Capture the cell that displays the provided text and extract its (X, Y) central coordinate. 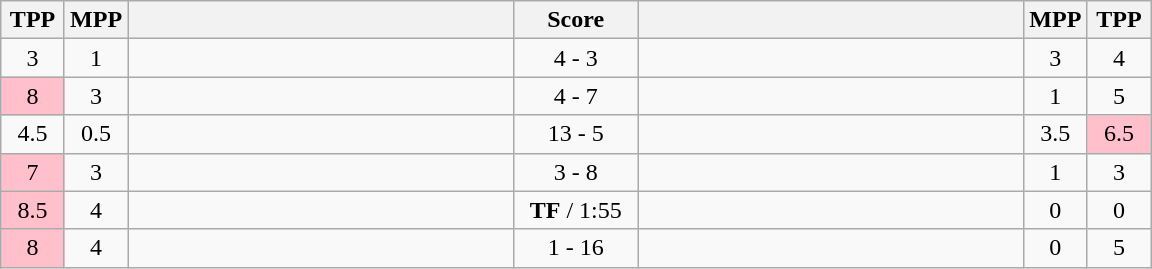
6.5 (1119, 134)
1 - 16 (576, 248)
Score (576, 20)
8.5 (33, 210)
4.5 (33, 134)
4 - 3 (576, 58)
3.5 (1056, 134)
3 - 8 (576, 172)
7 (33, 172)
TF / 1:55 (576, 210)
13 - 5 (576, 134)
0.5 (96, 134)
4 - 7 (576, 96)
